Scan for the cell matching the given text and deliver its [x, y] coordinate at center. 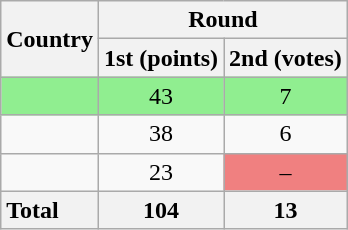
– [286, 172]
2nd (votes) [286, 58]
23 [160, 172]
38 [160, 134]
Country [50, 39]
1st (points) [160, 58]
104 [160, 210]
Round [222, 20]
7 [286, 96]
6 [286, 134]
Total [50, 210]
13 [286, 210]
43 [160, 96]
